Capture the cell that displays the provided text and extract its (X, Y) central coordinate. 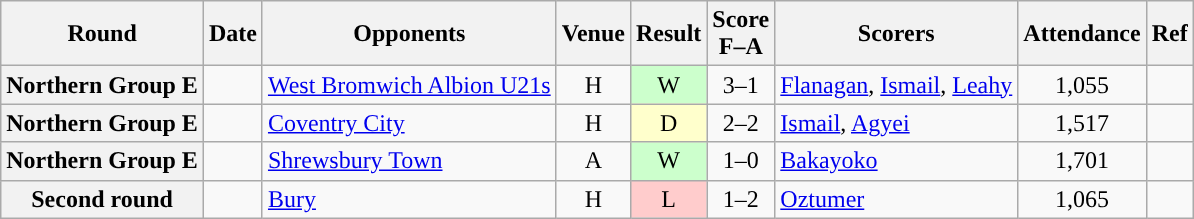
Opponents (409, 34)
Result (668, 34)
Date (232, 34)
2–2 (741, 123)
Oztumer (896, 199)
3–1 (741, 85)
1–0 (741, 161)
Coventry City (409, 123)
1,701 (1082, 161)
1,055 (1082, 85)
1–2 (741, 199)
Ismail, Agyei (896, 123)
West Bromwich Albion U21s (409, 85)
Scorers (896, 34)
L (668, 199)
Round (102, 34)
Shrewsbury Town (409, 161)
Ref (1170, 34)
Second round (102, 199)
A (593, 161)
1,065 (1082, 199)
Flanagan, Ismail, Leahy (896, 85)
1,517 (1082, 123)
Bury (409, 199)
Venue (593, 34)
D (668, 123)
Attendance (1082, 34)
ScoreF–A (741, 34)
Bakayoko (896, 161)
